For the text-containing cell, return its midpoint in (X, Y) coordinate format. 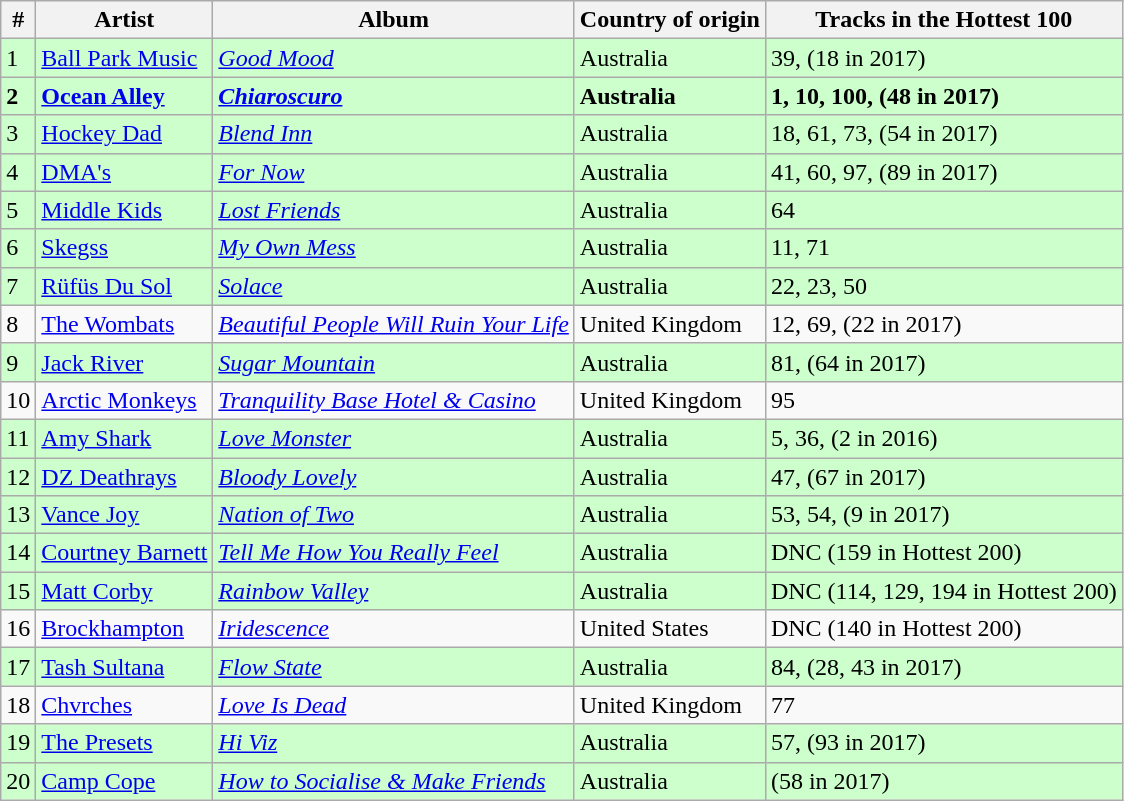
(58 in 2017) (944, 781)
The Wombats (124, 324)
81, (64 in 2017) (944, 362)
Hi Viz (394, 743)
8 (18, 324)
DNC (114, 129, 194 in Hottest 200) (944, 591)
9 (18, 362)
DNC (140 in Hottest 200) (944, 629)
Hockey Dad (124, 134)
22, 23, 50 (944, 286)
14 (18, 553)
39, (18 in 2017) (944, 58)
53, 54, (9 in 2017) (944, 515)
Tash Sultana (124, 667)
Country of origin (670, 20)
Nation of Two (394, 515)
Tracks in the Hottest 100 (944, 20)
6 (18, 248)
18 (18, 705)
Tell Me How You Really Feel (394, 553)
# (18, 20)
4 (18, 172)
47, (67 in 2017) (944, 477)
Iridescence (394, 629)
Sugar Mountain (394, 362)
DNC (159 in Hottest 200) (944, 553)
20 (18, 781)
11, 71 (944, 248)
2 (18, 96)
17 (18, 667)
11 (18, 438)
Lost Friends (394, 210)
United States (670, 629)
Amy Shark (124, 438)
18, 61, 73, (54 in 2017) (944, 134)
64 (944, 210)
Arctic Monkeys (124, 400)
7 (18, 286)
5, 36, (2 in 2016) (944, 438)
Artist (124, 20)
Album (394, 20)
Love Is Dead (394, 705)
My Own Mess (394, 248)
Solace (394, 286)
DMA's (124, 172)
10 (18, 400)
16 (18, 629)
1 (18, 58)
Ball Park Music (124, 58)
Courtney Barnett (124, 553)
Flow State (394, 667)
Skegss (124, 248)
The Presets (124, 743)
Rüfüs Du Sol (124, 286)
57, (93 in 2017) (944, 743)
5 (18, 210)
84, (28, 43 in 2017) (944, 667)
Jack River (124, 362)
Bloody Lovely (394, 477)
Beautiful People Will Ruin Your Life (394, 324)
41, 60, 97, (89 in 2017) (944, 172)
Good Mood (394, 58)
Middle Kids (124, 210)
Chvrches (124, 705)
Tranquility Base Hotel & Casino (394, 400)
DZ Deathrays (124, 477)
Vance Joy (124, 515)
Ocean Alley (124, 96)
1, 10, 100, (48 in 2017) (944, 96)
For Now (394, 172)
95 (944, 400)
Blend Inn (394, 134)
Matt Corby (124, 591)
How to Socialise & Make Friends (394, 781)
3 (18, 134)
13 (18, 515)
19 (18, 743)
Camp Cope (124, 781)
Brockhampton (124, 629)
Love Monster (394, 438)
12, 69, (22 in 2017) (944, 324)
Chiaroscuro (394, 96)
Rainbow Valley (394, 591)
77 (944, 705)
12 (18, 477)
15 (18, 591)
